Return the [X, Y] coordinate for the center point of the cell that contains the specified text.  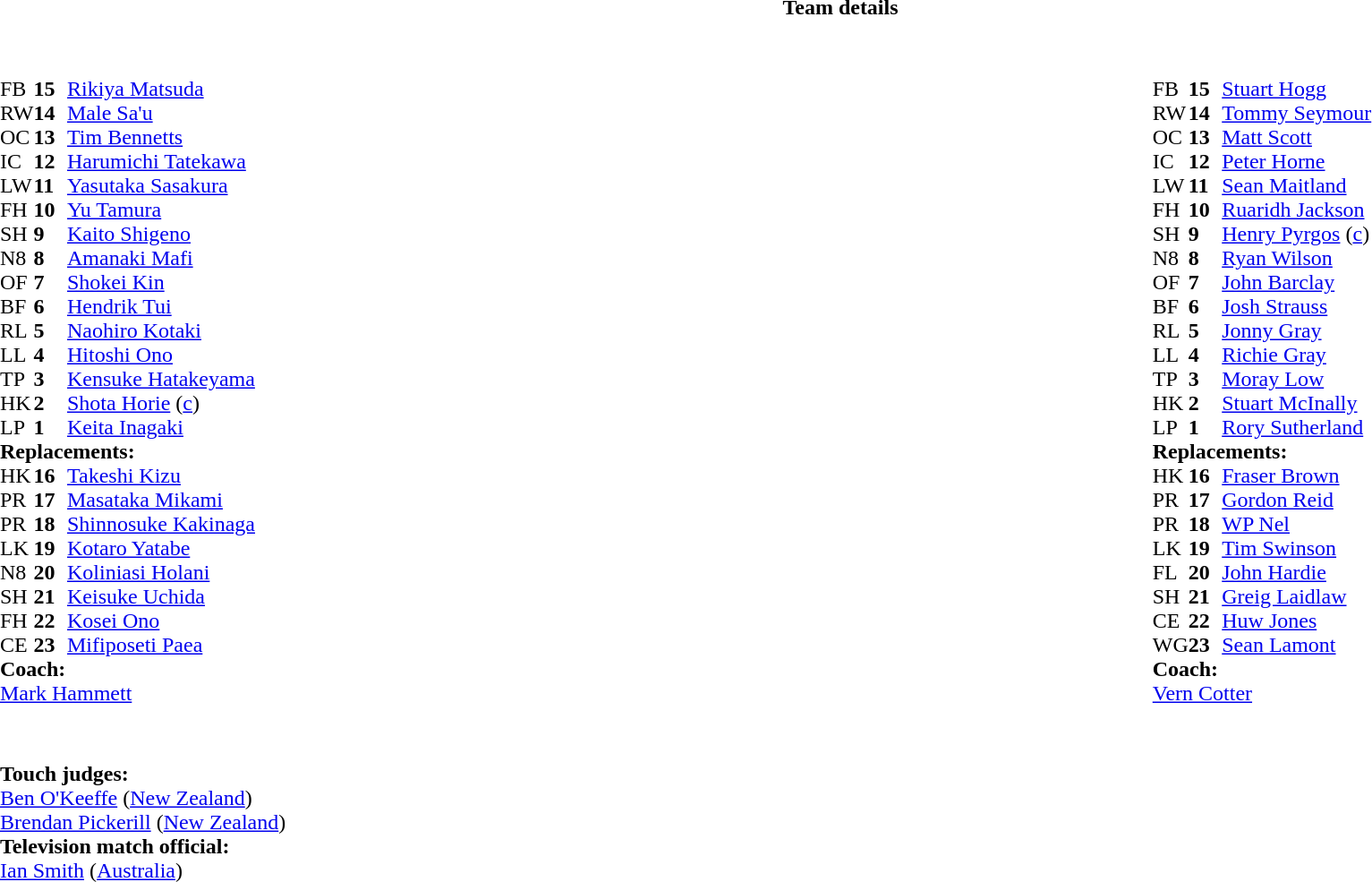
Richie Gray [1296, 355]
WP Nel [1296, 525]
Stuart Hogg [1296, 90]
Yu Tamura [161, 210]
FL [1171, 573]
Rikiya Matsuda [161, 90]
Ryan Wilson [1296, 258]
Kaito Shigeno [161, 235]
Yasutaka Sasakura [161, 186]
Amanaki Mafi [161, 258]
Tim Swinson [1296, 548]
Kotaro Yatabe [161, 548]
Tim Bennetts [161, 138]
Shota Horie (c) [161, 403]
Henry Pyrgos (c) [1296, 235]
Keita Inagaki [161, 428]
Sean Maitland [1296, 186]
Kensuke Hatakeyama [161, 380]
Stuart McInally [1296, 403]
Naohiro Kotaki [161, 331]
Jonny Gray [1296, 331]
Hitoshi Ono [161, 355]
Josh Strauss [1296, 306]
Tommy Seymour [1296, 113]
Shinnosuke Kakinaga [161, 525]
Greig Laidlaw [1296, 596]
Keisuke Uchida [161, 596]
Sean Lamont [1296, 645]
Kosei Ono [161, 621]
Takeshi Kizu [161, 476]
Rory Sutherland [1296, 428]
WG [1171, 645]
Hendrik Tui [161, 306]
John Hardie [1296, 573]
Vern Cotter [1262, 693]
Gordon Reid [1296, 500]
Huw Jones [1296, 621]
Mifiposeti Paea [161, 645]
Masataka Mikami [161, 500]
Male Sa'u [161, 113]
Peter Horne [1296, 161]
Moray Low [1296, 380]
Fraser Brown [1296, 476]
Mark Hammett [127, 693]
Shokei Kin [161, 283]
John Barclay [1296, 283]
Koliniasi Holani [161, 573]
Matt Scott [1296, 138]
Ruaridh Jackson [1296, 210]
Harumichi Tatekawa [161, 161]
